Search for the cell housing the specified text and yield its [x, y] center coordinate. 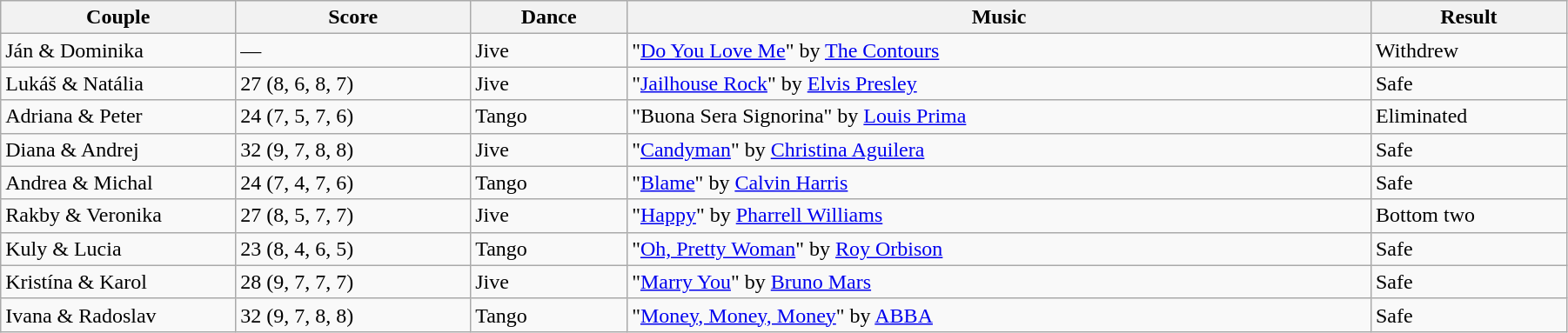
"Do You Love Me" by The Contours [999, 50]
"Happy" by Pharrell Williams [999, 216]
Music [999, 17]
24 (7, 4, 7, 6) [353, 183]
Diana & Andrej [118, 150]
"Oh, Pretty Woman" by Roy Orbison [999, 249]
24 (7, 5, 7, 6) [353, 117]
— [353, 50]
Kuly & Lucia [118, 249]
Eliminated [1469, 117]
Withdrew [1469, 50]
Ivana & Radoslav [118, 315]
Adriana & Peter [118, 117]
Ján & Dominika [118, 50]
"Marry You" by Bruno Mars [999, 282]
28 (9, 7, 7, 7) [353, 282]
Score [353, 17]
27 (8, 5, 7, 7) [353, 216]
Couple [118, 17]
"Buona Sera Signorina" by Louis Prima [999, 117]
Kristína & Karol [118, 282]
Lukáš & Natália [118, 83]
27 (8, 6, 8, 7) [353, 83]
Bottom two [1469, 216]
Rakby & Veronika [118, 216]
23 (8, 4, 6, 5) [353, 249]
Andrea & Michal [118, 183]
Dance [549, 17]
Result [1469, 17]
"Blame" by Calvin Harris [999, 183]
"Candyman" by Christina Aguilera [999, 150]
"Money, Money, Money" by ABBA [999, 315]
"Jailhouse Rock" by Elvis Presley [999, 83]
